For the text-containing cell, return its midpoint in [X, Y] coordinate format. 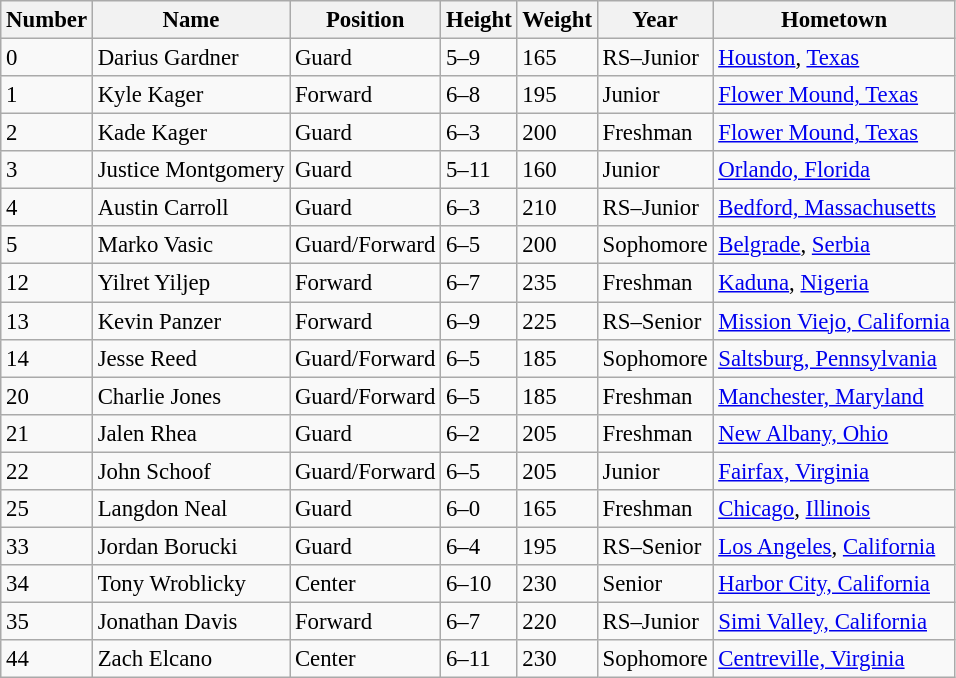
Tony Wroblicky [190, 584]
2 [47, 133]
22 [47, 471]
Fairfax, Virginia [834, 471]
Chicago, Illinois [834, 509]
1 [47, 95]
14 [47, 358]
Los Angeles, California [834, 546]
Justice Montgomery [190, 170]
Year [655, 20]
Marko Vasic [190, 245]
Houston, Texas [834, 58]
Senior [655, 584]
6–0 [479, 509]
Jesse Reed [190, 358]
Manchester, Maryland [834, 396]
33 [47, 546]
6–11 [479, 659]
Kaduna, Nigeria [834, 283]
44 [47, 659]
34 [47, 584]
6–10 [479, 584]
Saltsburg, Pennsylvania [834, 358]
210 [557, 208]
New Albany, Ohio [834, 433]
6–9 [479, 321]
21 [47, 433]
Weight [557, 20]
Hometown [834, 20]
5 [47, 245]
Kyle Kager [190, 95]
160 [557, 170]
Jonathan Davis [190, 621]
6–4 [479, 546]
3 [47, 170]
35 [47, 621]
Kade Kager [190, 133]
Centreville, Virginia [834, 659]
Bedford, Massachusetts [834, 208]
Belgrade, Serbia [834, 245]
Position [366, 20]
235 [557, 283]
Number [47, 20]
Mission Viejo, California [834, 321]
5–9 [479, 58]
Height [479, 20]
220 [557, 621]
5–11 [479, 170]
12 [47, 283]
Name [190, 20]
20 [47, 396]
Darius Gardner [190, 58]
4 [47, 208]
13 [47, 321]
6–8 [479, 95]
Orlando, Florida [834, 170]
0 [47, 58]
25 [47, 509]
Simi Valley, California [834, 621]
Jordan Borucki [190, 546]
Harbor City, California [834, 584]
Yilret Yiljep [190, 283]
Jalen Rhea [190, 433]
Charlie Jones [190, 396]
Austin Carroll [190, 208]
225 [557, 321]
6–2 [479, 433]
Kevin Panzer [190, 321]
John Schoof [190, 471]
Zach Elcano [190, 659]
Langdon Neal [190, 509]
